Find where the given text appears and provide that cell's center as (x, y) coordinate. 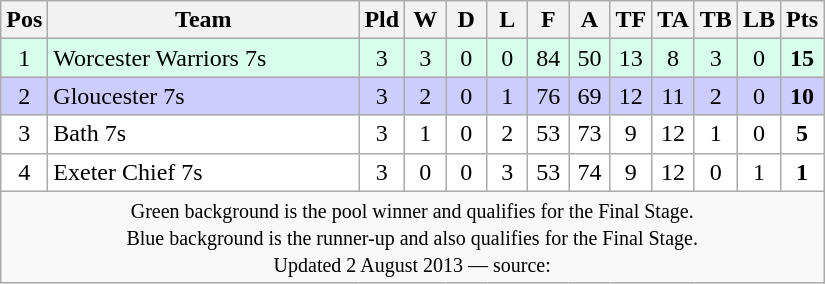
76 (548, 96)
Pos (24, 20)
L (508, 20)
8 (674, 58)
TA (674, 20)
A (590, 20)
Bath 7s (204, 134)
11 (674, 96)
13 (631, 58)
50 (590, 58)
Pts (802, 20)
D (466, 20)
TF (631, 20)
Exeter Chief 7s (204, 172)
84 (548, 58)
69 (590, 96)
5 (802, 134)
W (426, 20)
LB (758, 20)
TB (716, 20)
Gloucester 7s (204, 96)
Worcester Warriors 7s (204, 58)
10 (802, 96)
74 (590, 172)
Pld (382, 20)
15 (802, 58)
4 (24, 172)
Team (204, 20)
73 (590, 134)
F (548, 20)
